Find where the given text appears and provide that cell's center as [X, Y] coordinate. 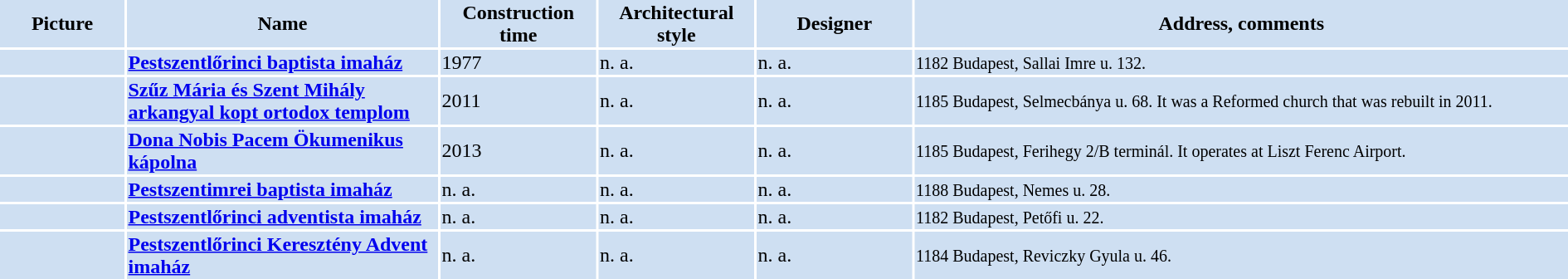
Pestszentlőrinci Keresztény Advent imaház [282, 256]
Name [282, 23]
Construction time [519, 23]
Pestszentimrei baptista imaház [282, 189]
Address, comments [1241, 23]
1185 Budapest, Selmecbánya u. 68. It was a Reformed church that was rebuilt in 2011. [1241, 101]
1185 Budapest, Ferihegy 2/B terminál. It operates at Liszt Ferenc Airport. [1241, 151]
2011 [519, 101]
1182 Budapest, Petőfi u. 22. [1241, 217]
1184 Budapest, Reviczky Gyula u. 46. [1241, 256]
Szűz Mária és Szent Mihály arkangyal kopt ortodox templom [282, 101]
Pestszentlőrinci baptista imaház [282, 62]
Dona Nobis Pacem Ökumenikus kápolna [282, 151]
Pestszentlőrinci adventista imaház [282, 217]
1977 [519, 62]
Picture [62, 23]
1182 Budapest, Sallai Imre u. 132. [1241, 62]
Designer [835, 23]
2013 [519, 151]
Architectural style [677, 23]
1188 Budapest, Nemes u. 28. [1241, 189]
